Determine the [x, y] coordinate at the center of the cell enclosing the given text.  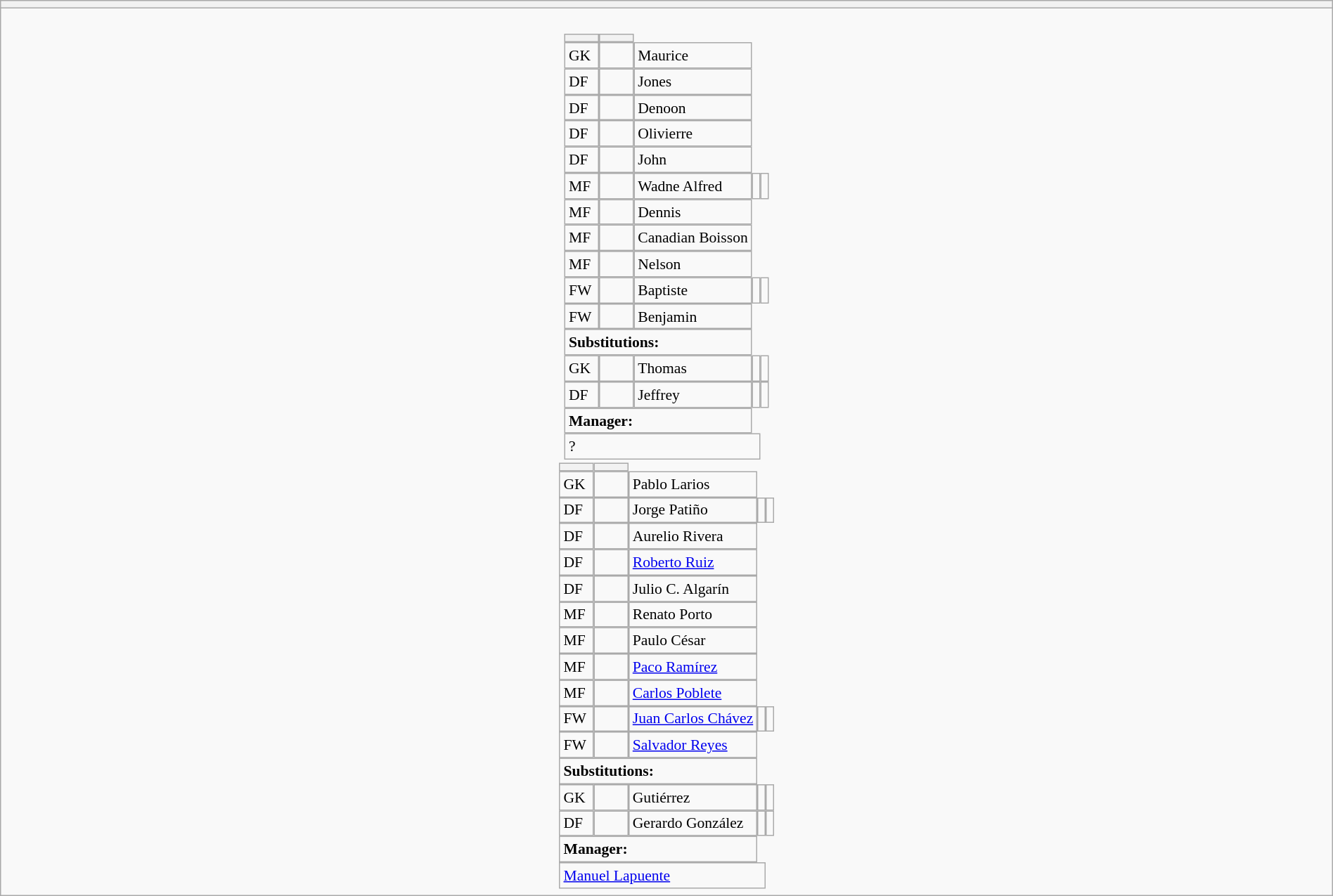
Julio C. Algarín [693, 589]
John [693, 160]
Roberto Ruiz [693, 562]
? [662, 447]
Paulo César [693, 641]
Aurelio Rivera [693, 535]
Pablo Larios [693, 483]
Gutiérrez [693, 797]
Juan Carlos Chávez [693, 718]
Denoon [693, 108]
Wadne Alfred [693, 186]
Carlos Poblete [693, 693]
Renato Porto [693, 614]
Maurice [693, 55]
Dennis [693, 212]
Manuel Lapuente [662, 876]
Benjamin [693, 316]
Jeffrey [693, 395]
Baptiste [693, 290]
Jorge Patiño [693, 510]
Paco Ramírez [693, 666]
Gerardo González [693, 824]
Jones [693, 82]
Olivierre [693, 134]
Thomas [693, 368]
Salvador Reyes [693, 745]
Nelson [693, 264]
Canadian Boisson [693, 238]
